Return the (X, Y) coordinate for the center point of the cell that contains the specified text.  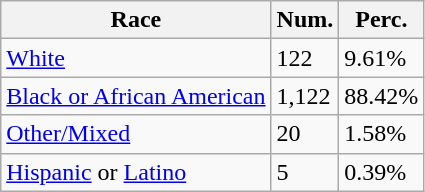
1.58% (382, 134)
122 (305, 58)
5 (305, 172)
Black or African American (136, 96)
Hispanic or Latino (136, 172)
88.42% (382, 96)
Perc. (382, 20)
1,122 (305, 96)
Race (136, 20)
0.39% (382, 172)
20 (305, 134)
White (136, 58)
Other/Mixed (136, 134)
9.61% (382, 58)
Num. (305, 20)
